Detect which cell encompasses the target text, then output its (X, Y) center coordinate. 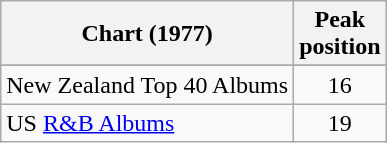
US R&B Albums (148, 123)
New Zealand Top 40 Albums (148, 85)
19 (340, 123)
16 (340, 85)
Peakposition (340, 34)
Chart (1977) (148, 34)
